Return the [X, Y] coordinate for the center point of the cell that contains the specified text.  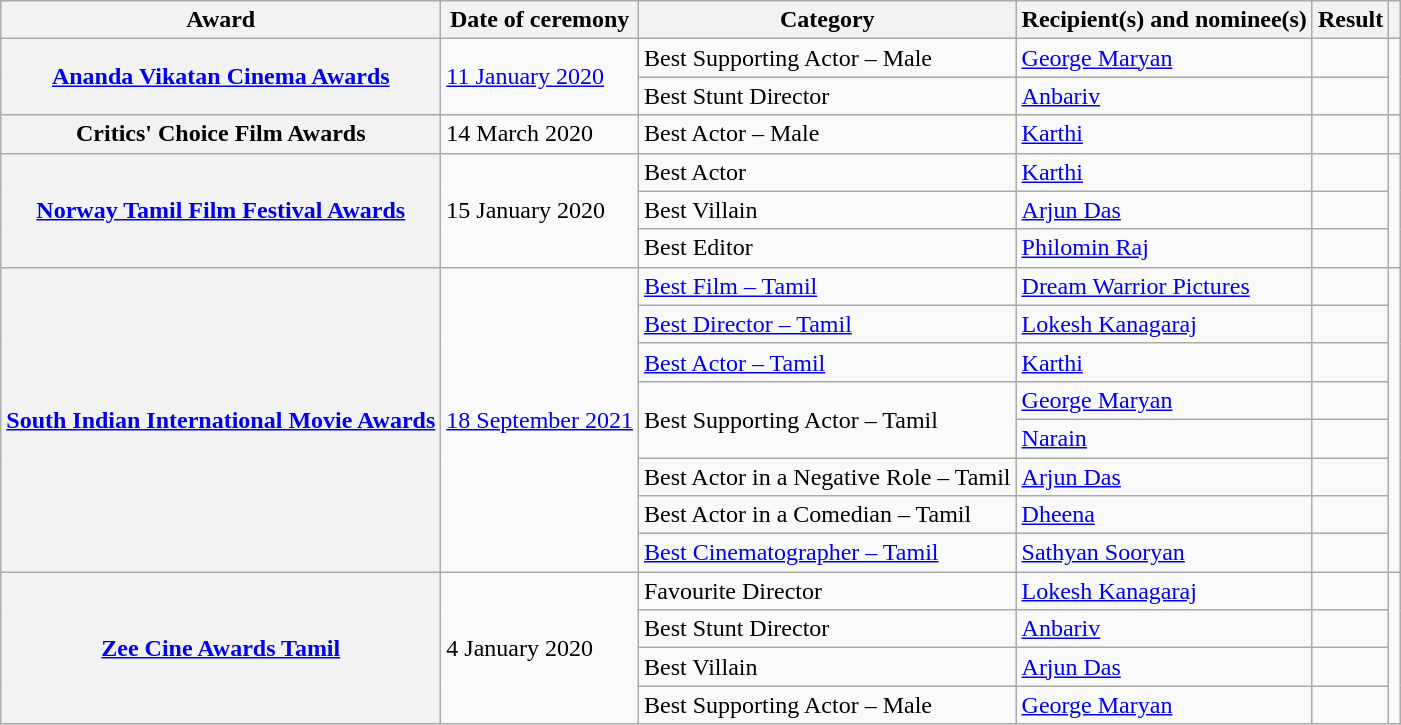
Favourite Director [827, 591]
Category [827, 20]
Result [1350, 20]
Dream Warrior Pictures [1164, 286]
14 March 2020 [540, 134]
Best Film – Tamil [827, 286]
Philomin Raj [1164, 248]
18 September 2021 [540, 419]
Award [221, 20]
Best Director – Tamil [827, 324]
Best Actor – Tamil [827, 362]
Date of ceremony [540, 20]
Best Actor – Male [827, 134]
Dheena [1164, 515]
4 January 2020 [540, 648]
Best Actor in a Negative Role – Tamil [827, 477]
Best Actor in a Comedian – Tamil [827, 515]
11 January 2020 [540, 77]
Norway Tamil Film Festival Awards [221, 210]
Sathyan Sooryan [1164, 553]
Recipient(s) and nominee(s) [1164, 20]
Best Editor [827, 248]
South Indian International Movie Awards [221, 419]
Zee Cine Awards Tamil [221, 648]
Critics' Choice Film Awards [221, 134]
Narain [1164, 438]
Best Cinematographer – Tamil [827, 553]
Ananda Vikatan Cinema Awards [221, 77]
Best Actor [827, 172]
15 January 2020 [540, 210]
Best Supporting Actor – Tamil [827, 419]
